Detect which cell encompasses the target text, then output its (X, Y) center coordinate. 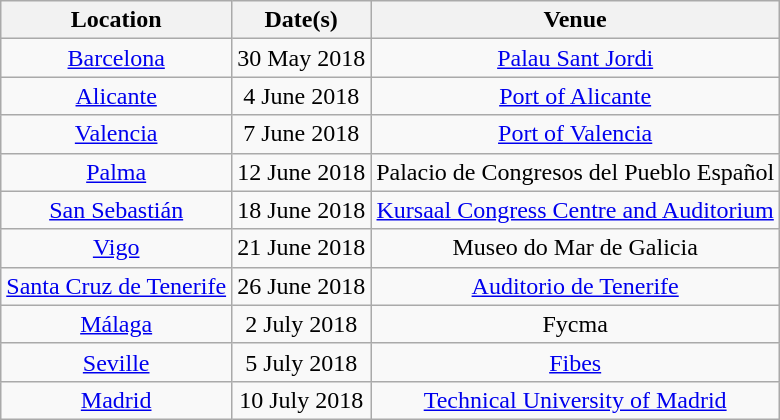
10 July 2018 (302, 400)
Valencia (116, 134)
26 June 2018 (302, 286)
Palau Sant Jordi (576, 58)
Barcelona (116, 58)
Málaga (116, 324)
Palacio de Congresos del Pueblo Español (576, 172)
Fycma (576, 324)
7 June 2018 (302, 134)
Alicante (116, 96)
Seville (116, 362)
Madrid (116, 400)
Kursaal Congress Centre and Auditorium (576, 210)
Museo do Mar de Galicia (576, 248)
Port of Valencia (576, 134)
21 June 2018 (302, 248)
Santa Cruz de Tenerife (116, 286)
Date(s) (302, 20)
Technical University of Madrid (576, 400)
18 June 2018 (302, 210)
12 June 2018 (302, 172)
4 June 2018 (302, 96)
Location (116, 20)
Vigo (116, 248)
Auditorio de Tenerife (576, 286)
2 July 2018 (302, 324)
San Sebastián (116, 210)
Venue (576, 20)
30 May 2018 (302, 58)
Fibes (576, 362)
Port of Alicante (576, 96)
5 July 2018 (302, 362)
Palma (116, 172)
